Extract the [X, Y] coordinate from the center of the cell holding the provided text.  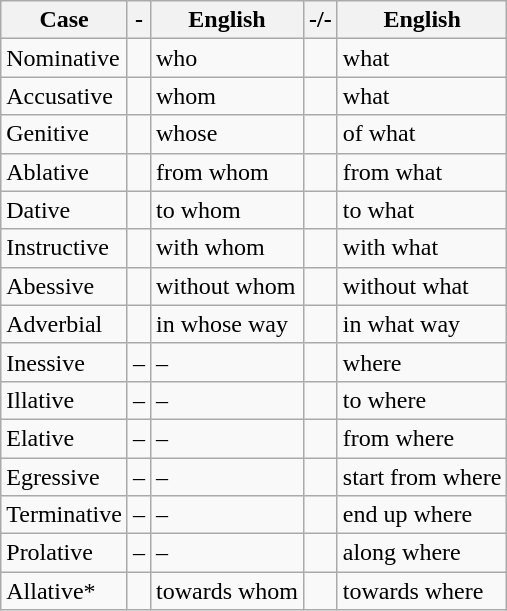
Dative [64, 210]
to what [422, 210]
Instructive [64, 248]
towards where [422, 591]
whom [226, 96]
Case [64, 20]
with what [422, 248]
in whose way [226, 324]
Elative [64, 438]
to where [422, 400]
where [422, 362]
Genitive [64, 134]
start from where [422, 477]
from what [422, 172]
Nominative [64, 58]
Adverbial [64, 324]
in what way [422, 324]
Allative* [64, 591]
Prolative [64, 553]
-/- [321, 20]
who [226, 58]
Abessive [64, 286]
Illative [64, 400]
Egressive [64, 477]
Terminative [64, 515]
from where [422, 438]
without whom [226, 286]
whose [226, 134]
Ablative [64, 172]
end up where [422, 515]
towards whom [226, 591]
along where [422, 553]
without what [422, 286]
with whom [226, 248]
Inessive [64, 362]
from whom [226, 172]
Accusative [64, 96]
to whom [226, 210]
of what [422, 134]
- [138, 20]
